Identify which cell holds the provided text, then report its [X, Y] central coordinate. 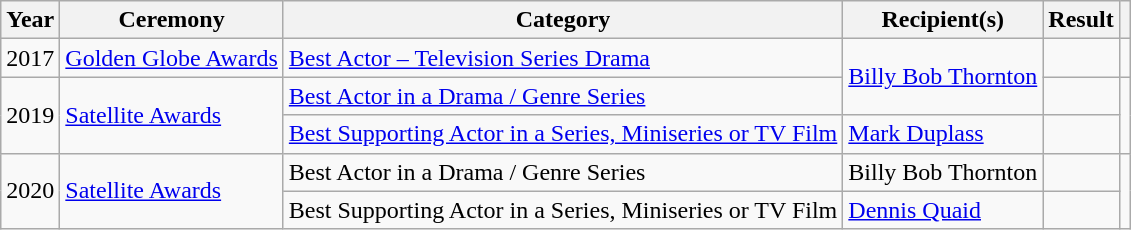
Best Actor – Television Series Drama [563, 58]
Golden Globe Awards [172, 58]
Ceremony [172, 20]
Year [30, 20]
2019 [30, 115]
2017 [30, 58]
Mark Duplass [943, 134]
Category [563, 20]
Recipient(s) [943, 20]
Dennis Quaid [943, 210]
2020 [30, 191]
Result [1081, 20]
